Identify which cell holds the provided text, then report its (X, Y) central coordinate. 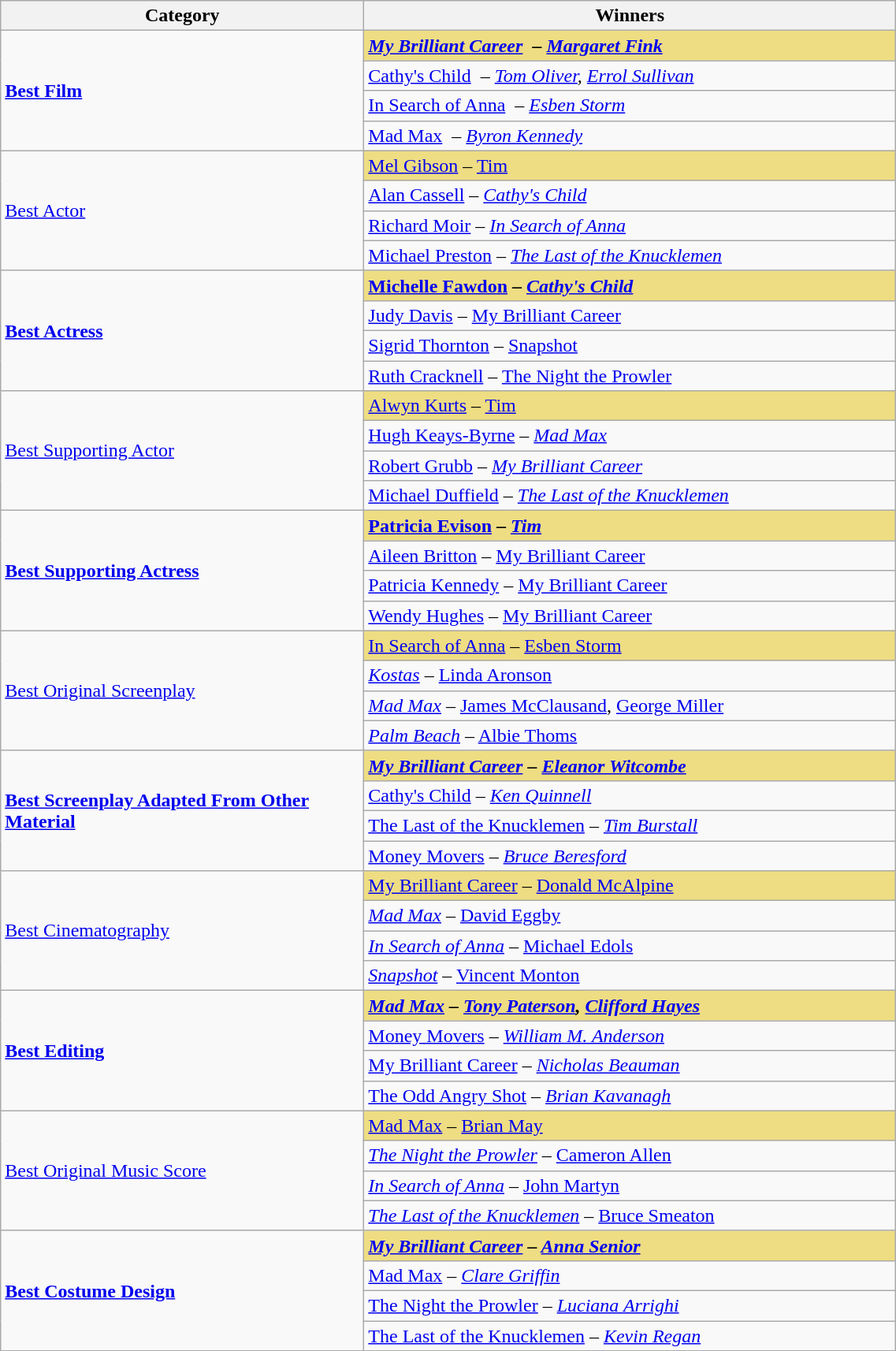
Ruth Cracknell – The Night the Prowler (630, 376)
Best Supporting Actor (183, 451)
The Last of the Knucklemen – Kevin Regan (630, 1336)
Hugh Keays-Byrne – Mad Max (630, 436)
The Odd Angry Shot – Brian Kavanagh (630, 1096)
Winners (630, 16)
My Brilliant Career – Eleanor Witcombe (630, 765)
Category (183, 16)
Best Editing (183, 1051)
The Night the Prowler – Cameron Allen (630, 1156)
Mad Max – James McClausand, George Miller (630, 705)
Money Movers – William M. Anderson (630, 1036)
Mad Max – Byron Kennedy (630, 136)
Judy Davis – My Brilliant Career (630, 315)
Cathy's Child – Tom Oliver, Errol Sullivan (630, 76)
Michael Preston – The Last of the Knucklemen (630, 255)
Robert Grubb – My Brilliant Career (630, 466)
Mad Max – Clare Griffin (630, 1275)
Mad Max – David Eggby (630, 916)
Michelle Fawdon – Cathy's Child (630, 285)
Best Costume Design (183, 1290)
Sigrid Thornton – Snapshot (630, 345)
The Last of the Knucklemen – Tim Burstall (630, 825)
My Brilliant Career – Donald McAlpine (630, 886)
Patricia Evison – Tim (630, 526)
My Brilliant Career – Anna Senior (630, 1245)
Palm Beach – Albie Thoms (630, 735)
Cathy's Child – Ken Quinnell (630, 795)
The Night the Prowler – Luciana Arrighi (630, 1305)
Snapshot – Vincent Monton (630, 976)
Best Actor (183, 210)
Best Original Screenplay (183, 690)
Money Movers – Bruce Beresford (630, 855)
Michael Duffield – The Last of the Knucklemen (630, 496)
Best Original Music Score (183, 1170)
In Search of Anna – John Martyn (630, 1185)
The Last of the Knucklemen – Bruce Smeaton (630, 1215)
My Brilliant Career – Margaret Fink (630, 46)
In Search of Anna – Michael Edols (630, 946)
Best Cinematography (183, 931)
My Brilliant Career – Nicholas Beauman (630, 1066)
Patricia Kennedy – My Brilliant Career (630, 586)
Alwyn Kurts – Tim (630, 406)
Best Supporting Actress (183, 571)
Wendy Hughes – My Brilliant Career (630, 616)
Mad Max – Brian May (630, 1126)
Mel Gibson – Tim (630, 166)
Richard Moir – In Search of Anna (630, 225)
Best Screenplay Adapted From Other Material (183, 810)
Mad Max – Tony Paterson, Clifford Hayes (630, 1006)
Kostas – Linda Aronson (630, 675)
Aileen Britton – My Brilliant Career (630, 556)
Best Film (183, 91)
Best Actress (183, 330)
Alan Cassell – Cathy's Child (630, 195)
